Capture the cell that displays the provided text and extract its [X, Y] central coordinate. 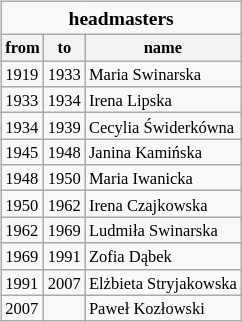
from [22, 48]
Janina Kamińska [163, 152]
Paweł Kozłowski [163, 308]
Cecylia Świderkówna [163, 126]
1939 [64, 126]
name [163, 48]
Irena Czajkowska [163, 204]
to [64, 48]
Ludmiła Swinarska [163, 230]
Irena Lipska [163, 100]
Maria Swinarska [163, 74]
1919 [22, 74]
Zofia Dąbek [163, 256]
Maria Iwanicka [163, 178]
headmasters [121, 18]
1945 [22, 152]
Elżbieta Stryjakowska [163, 282]
